Scan for the cell matching the given text and deliver its (X, Y) coordinate at center. 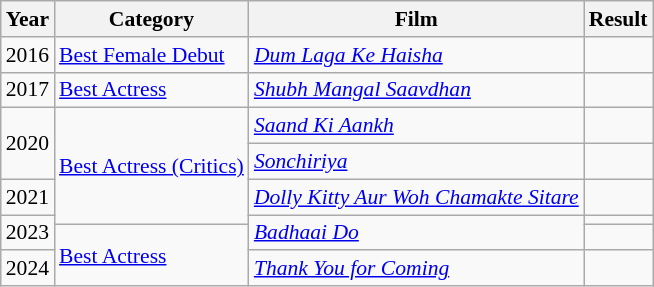
2021 (28, 197)
Category (152, 19)
Saand Ki Aankh (416, 126)
Thank You for Coming (416, 269)
2024 (28, 269)
Shubh Mangal Saavdhan (416, 90)
2023 (28, 233)
Dum Laga Ke Haisha (416, 55)
Year (28, 19)
2016 (28, 55)
Film (416, 19)
Best Female Debut (152, 55)
Dolly Kitty Aur Woh Chamakte Sitare (416, 197)
Result (618, 19)
2017 (28, 90)
Best Actress (Critics) (152, 166)
Sonchiriya (416, 162)
Badhaai Do (416, 233)
2020 (28, 144)
